Identify which cell holds the provided text, then report its (X, Y) central coordinate. 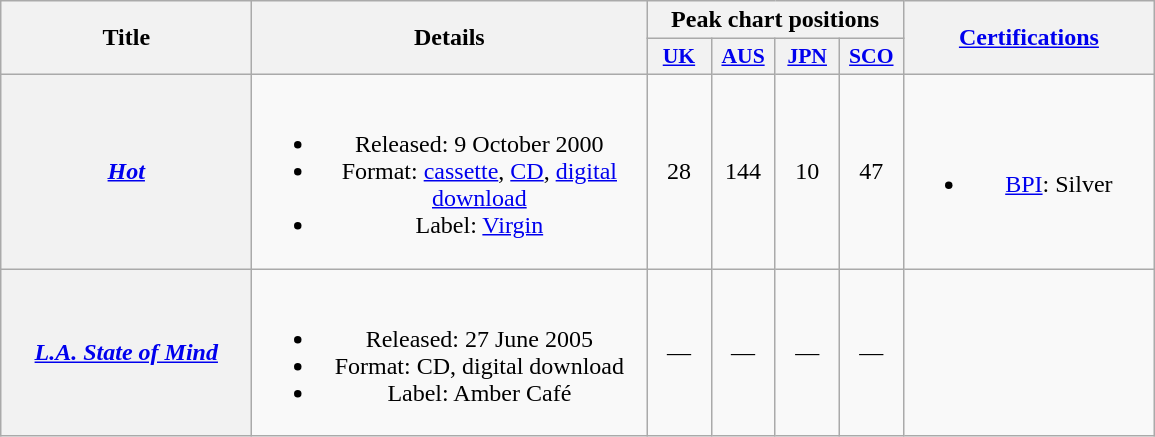
Released: 9 October 2000Format: cassette, CD, digital downloadLabel: Virgin (450, 171)
Title (126, 38)
UK (679, 57)
Details (450, 38)
Peak chart positions (775, 20)
L.A. State of Mind (126, 352)
AUS (743, 57)
10 (807, 171)
Hot (126, 171)
Released: 27 June 2005Format: CD, digital downloadLabel: Amber Café (450, 352)
144 (743, 171)
47 (871, 171)
Certifications (1028, 38)
BPI: Silver (1028, 171)
28 (679, 171)
JPN (807, 57)
SCO (871, 57)
